Identify which cell holds the provided text, then report its [x, y] central coordinate. 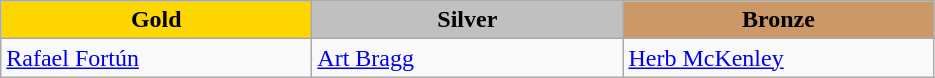
Rafael Fortún [156, 58]
Silver [468, 20]
Gold [156, 20]
Bronze [778, 20]
Art Bragg [468, 58]
Herb McKenley [778, 58]
